Return the [X, Y] coordinate for the center point of the cell that contains the specified text.  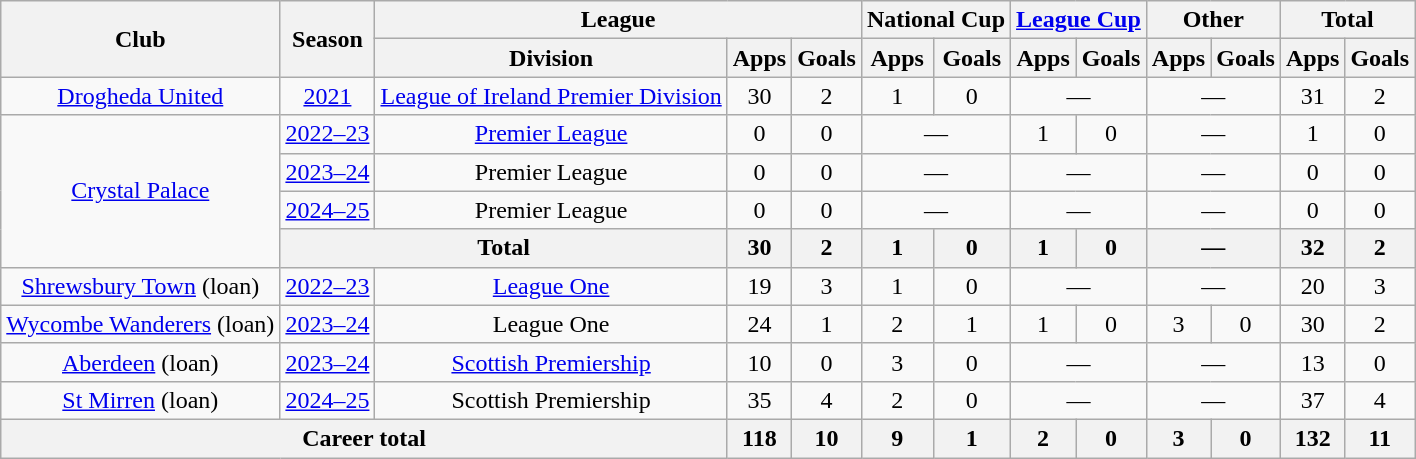
31 [1312, 96]
League [618, 20]
Aberdeen (loan) [140, 362]
League Cup [1079, 20]
League of Ireland Premier Division [551, 96]
Division [551, 58]
Club [140, 39]
32 [1312, 248]
24 [759, 324]
St Mirren (loan) [140, 400]
Other [1213, 20]
35 [759, 400]
Wycombe Wanderers (loan) [140, 324]
9 [897, 438]
11 [1380, 438]
132 [1312, 438]
118 [759, 438]
Shrewsbury Town (loan) [140, 286]
37 [1312, 400]
Drogheda United [140, 96]
13 [1312, 362]
National Cup [936, 20]
20 [1312, 286]
2021 [328, 96]
Crystal Palace [140, 191]
Season [328, 39]
19 [759, 286]
Career total [364, 438]
